For the text-containing cell, return its midpoint in (x, y) coordinate format. 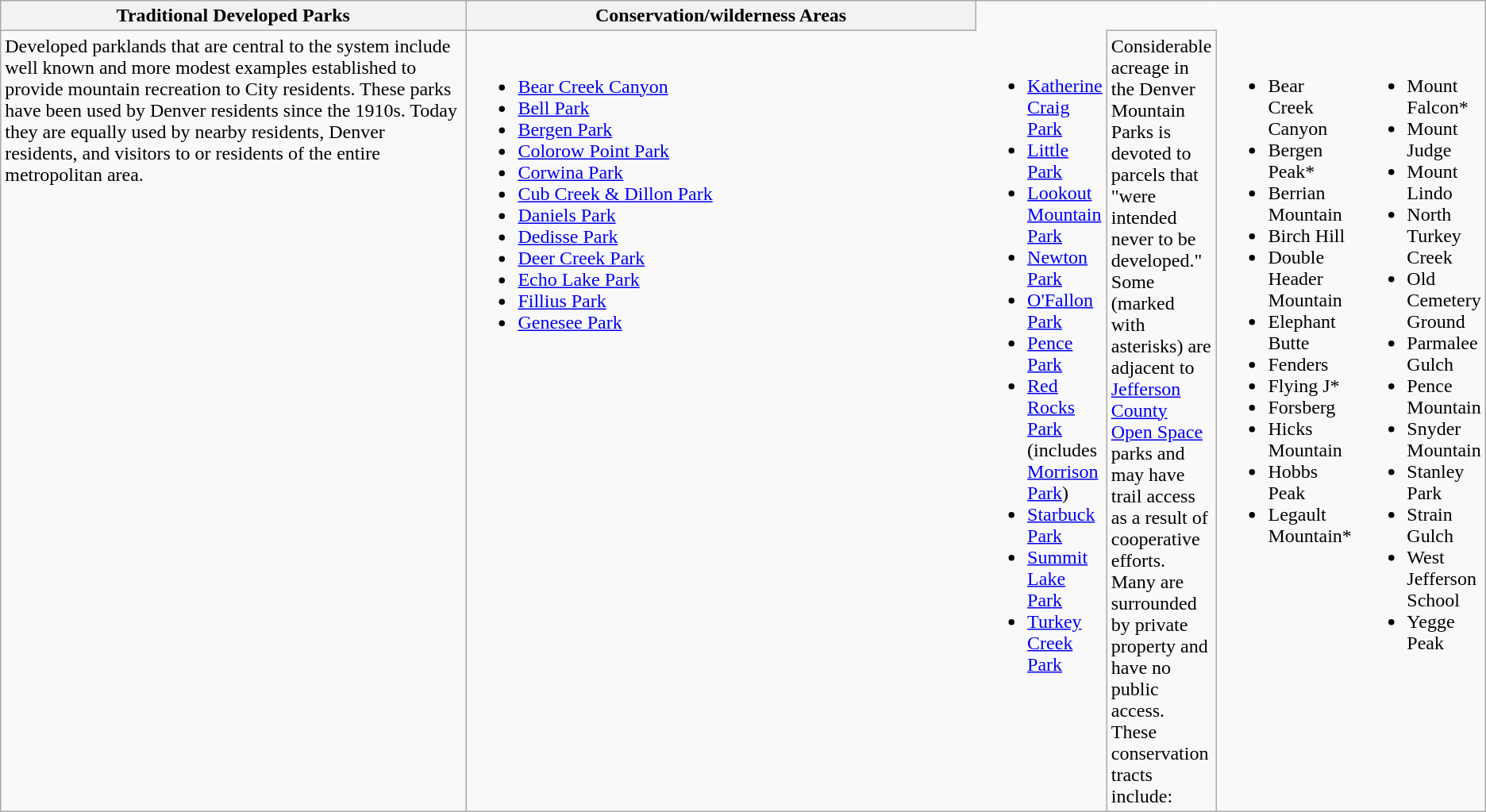
Traditional Developed Parks (233, 16)
Conservation/wilderness Areas (721, 16)
